Determine the (x, y) coordinate at the center of the cell enclosing the given text.  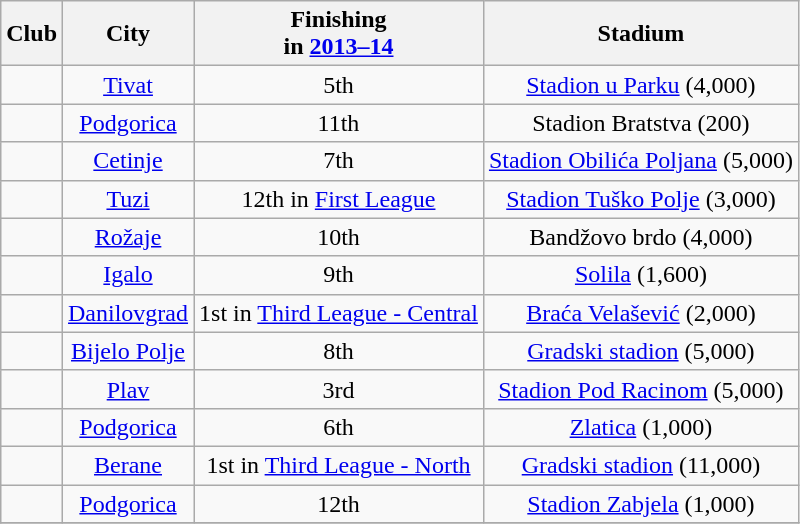
1st in Third League - Central (339, 313)
Zlatica (1,000) (640, 427)
Club (32, 34)
Gradski stadion (11,000) (640, 465)
5th (339, 85)
Rožaje (128, 237)
12th in First League (339, 199)
Stadion Tuško Polje (3,000) (640, 199)
Stadion Zabjela (1,000) (640, 503)
Stadium (640, 34)
Finishing in 2013–14 (339, 34)
12th (339, 503)
1st in Third League - North (339, 465)
8th (339, 351)
Bandžovo brdo (4,000) (640, 237)
10th (339, 237)
Stadion Bratstva (200) (640, 123)
Stadion u Parku (4,000) (640, 85)
3rd (339, 389)
Braća Velašević (2,000) (640, 313)
6th (339, 427)
Tuzi (128, 199)
Solila (1,600) (640, 275)
Cetinje (128, 161)
Danilovgrad (128, 313)
11th (339, 123)
7th (339, 161)
Berane (128, 465)
Stadion Pod Racinom (5,000) (640, 389)
Gradski stadion (5,000) (640, 351)
Igalo (128, 275)
City (128, 34)
Bijelo Polje (128, 351)
Plav (128, 389)
Tivat (128, 85)
9th (339, 275)
Stadion Obilića Poljana (5,000) (640, 161)
